Return [x, y] of the center of cell containing provided text 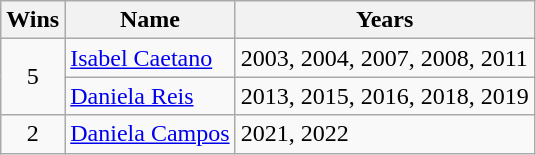
Years [384, 20]
Daniela Campos [150, 134]
Daniela Reis [150, 96]
2021, 2022 [384, 134]
5 [33, 77]
2 [33, 134]
Wins [33, 20]
Name [150, 20]
Isabel Caetano [150, 58]
2013, 2015, 2016, 2018, 2019 [384, 96]
2003, 2004, 2007, 2008, 2011 [384, 58]
